Pinpoint the cell where the given text exists, returning its (x, y) midpoint coordinate. 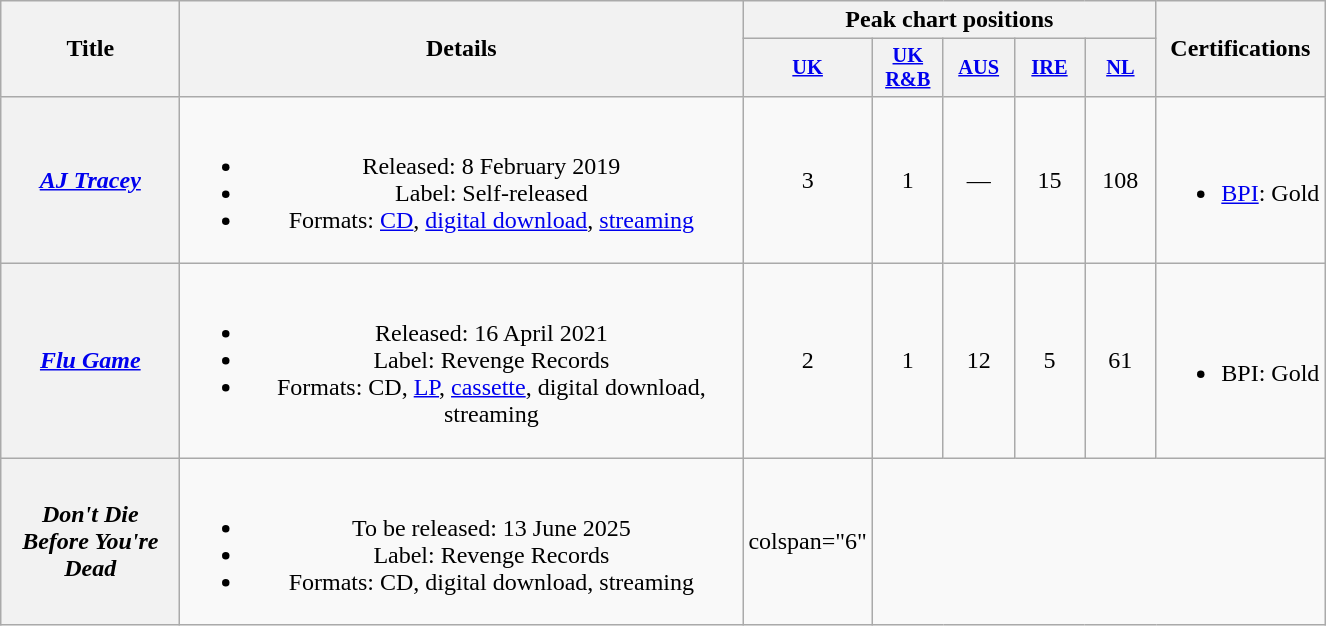
UKR&B (908, 68)
5 (1050, 361)
NL (1120, 68)
12 (978, 361)
3 (808, 180)
Details (462, 49)
AJ Tracey (90, 180)
2 (808, 361)
Title (90, 49)
15 (1050, 180)
108 (1120, 180)
Released: 8 February 2019Label: Self-releasedFormats: CD, digital download, streaming (462, 180)
Flu Game (90, 361)
Certifications (1240, 49)
Don't Die Before You're Dead (90, 542)
To be released: 13 June 2025Label: Revenge RecordsFormats: CD, digital download, streaming (462, 542)
— (978, 180)
colspan="6" (808, 542)
61 (1120, 361)
Peak chart positions (950, 20)
IRE (1050, 68)
AUS (978, 68)
Released: 16 April 2021Label: Revenge RecordsFormats: CD, LP, cassette, digital download, streaming (462, 361)
UK (808, 68)
